Detect which cell encompasses the target text, then output its [x, y] center coordinate. 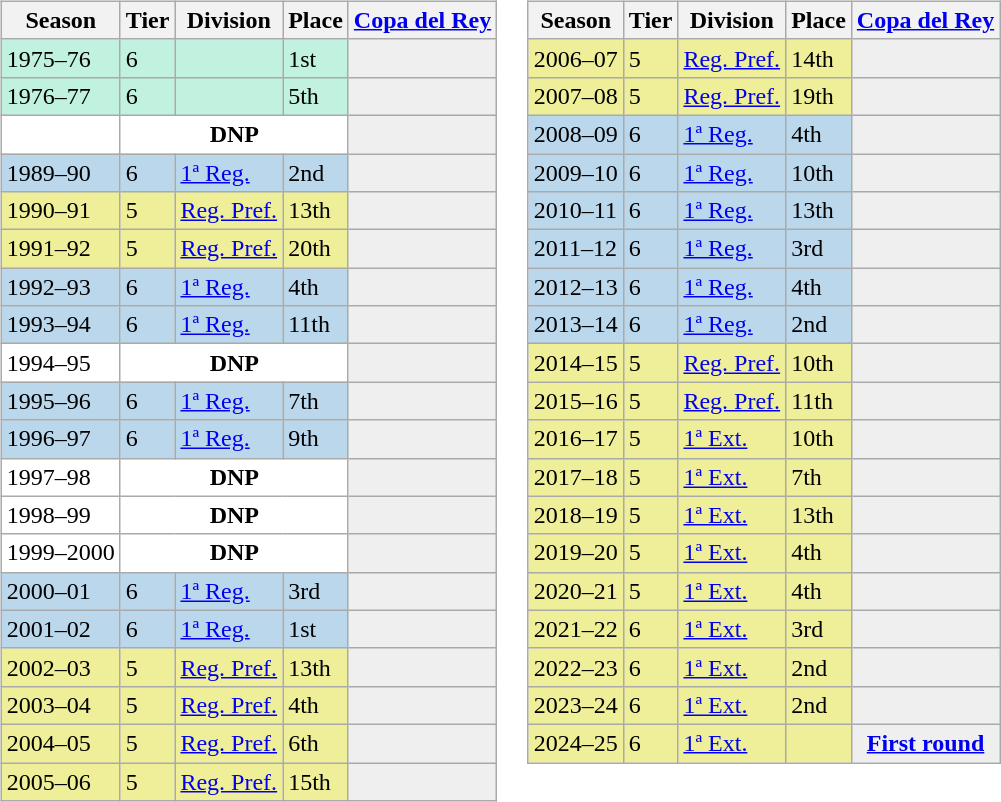
2004–05 [60, 743]
1999–2000 [60, 553]
2023–24 [576, 705]
5th [316, 96]
2002–03 [60, 667]
2001–02 [60, 629]
2020–21 [576, 591]
1990–91 [60, 211]
1997–98 [60, 477]
15th [316, 781]
1993–94 [60, 325]
9th [316, 439]
2006–07 [576, 58]
2003–04 [60, 705]
1991–92 [60, 249]
2022–23 [576, 667]
2007–08 [576, 96]
2014–15 [576, 363]
1995–96 [60, 401]
1998–99 [60, 515]
1989–90 [60, 173]
1996–97 [60, 439]
2024–25 [576, 743]
2016–17 [576, 439]
2018–19 [576, 515]
2017–18 [576, 477]
20th [316, 249]
2000–01 [60, 591]
19th [819, 96]
2013–14 [576, 325]
6th [316, 743]
2021–22 [576, 629]
1976–77 [60, 96]
2015–16 [576, 401]
2019–20 [576, 553]
2005–06 [60, 781]
2011–12 [576, 249]
First round [925, 743]
2008–09 [576, 134]
1992–93 [60, 287]
1975–76 [60, 58]
2010–11 [576, 211]
2009–10 [576, 173]
2012–13 [576, 287]
1994–95 [60, 363]
14th [819, 58]
